Search for the cell housing the specified text and yield its (X, Y) center coordinate. 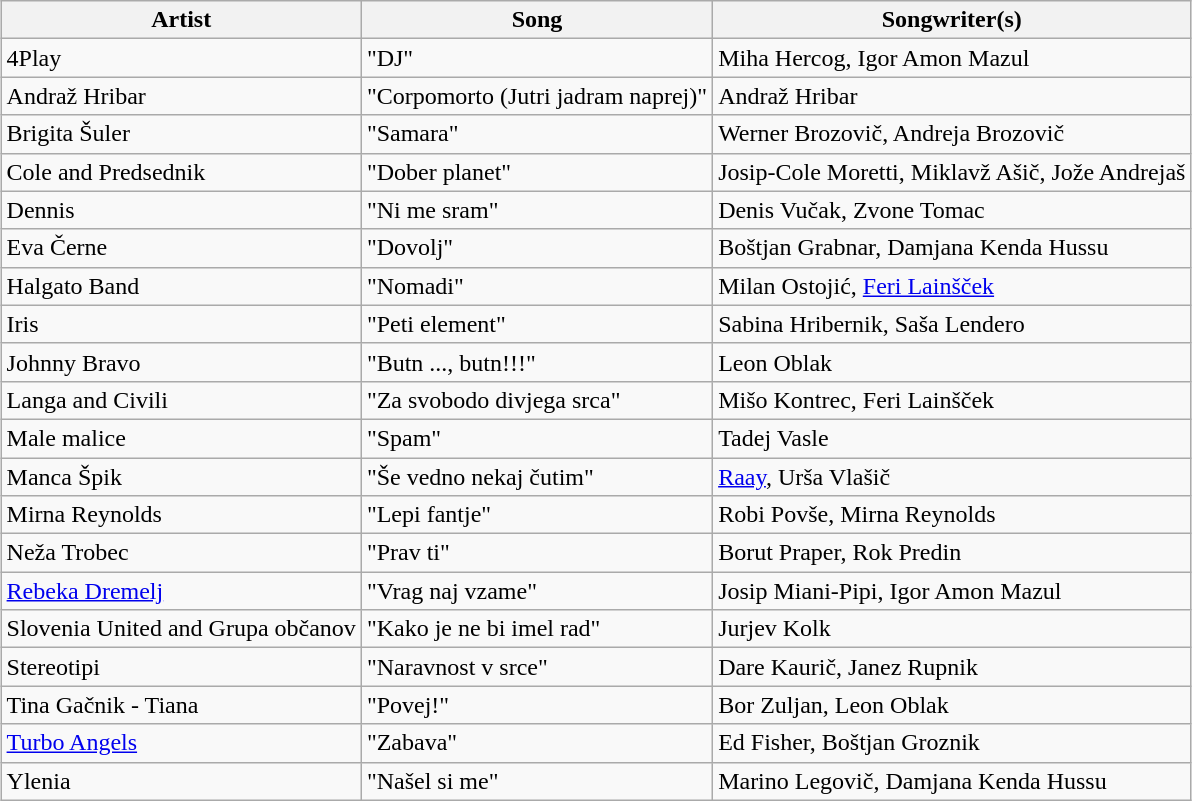
Mirna Reynolds (181, 515)
Milan Ostojić, Feri Lainšček (952, 286)
Mišo Kontrec, Feri Lainšček (952, 400)
"Spam" (536, 438)
"Za svobodo divjega srca" (536, 400)
Artist (181, 20)
Iris (181, 324)
Boštjan Grabnar, Damjana Kenda Hussu (952, 248)
"Lepi fantje" (536, 515)
Halgato Band (181, 286)
Cole and Predsednik (181, 172)
Raay, Urša Vlašič (952, 477)
Langa and Civili (181, 400)
Jurjev Kolk (952, 629)
"Kako je ne bi imel rad" (536, 629)
Eva Černe (181, 248)
Johnny Bravo (181, 362)
Neža Trobec (181, 553)
Josip Miani-Pipi, Igor Amon Mazul (952, 591)
Sabina Hribernik, Saša Lendero (952, 324)
Rebeka Dremelj (181, 591)
Bor Zuljan, Leon Oblak (952, 705)
"Zabava" (536, 743)
Dare Kaurič, Janez Rupnik (952, 667)
"Samara" (536, 134)
"Corpomorto (Jutri jadram naprej)" (536, 96)
"Povej!" (536, 705)
Miha Hercog, Igor Amon Mazul (952, 58)
Turbo Angels (181, 743)
Marino Legovič, Damjana Kenda Hussu (952, 781)
"Vrag naj vzame" (536, 591)
"Še vedno nekaj čutim" (536, 477)
"DJ" (536, 58)
Brigita Šuler (181, 134)
Werner Brozovič, Andreja Brozovič (952, 134)
Ed Fisher, Boštjan Groznik (952, 743)
Slovenia United and Grupa občanov (181, 629)
Dennis (181, 210)
Denis Vučak, Zvone Tomac (952, 210)
Josip-Cole Moretti, Miklavž Ašič, Jože Andrejaš (952, 172)
"Prav ti" (536, 553)
"Ni me sram" (536, 210)
"Peti element" (536, 324)
Ylenia (181, 781)
Songwriter(s) (952, 20)
Male malice (181, 438)
"Dovolj" (536, 248)
Stereotipi (181, 667)
Robi Povše, Mirna Reynolds (952, 515)
Borut Praper, Rok Predin (952, 553)
"Naravnost v srce" (536, 667)
Leon Oblak (952, 362)
"Dober planet" (536, 172)
"Našel si me" (536, 781)
Tadej Vasle (952, 438)
"Butn ..., butn!!!" (536, 362)
Tina Gačnik - Tiana (181, 705)
Manca Špik (181, 477)
4Play (181, 58)
"Nomadi" (536, 286)
Song (536, 20)
